Extract the [X, Y] coordinate from the center of the cell holding the provided text.  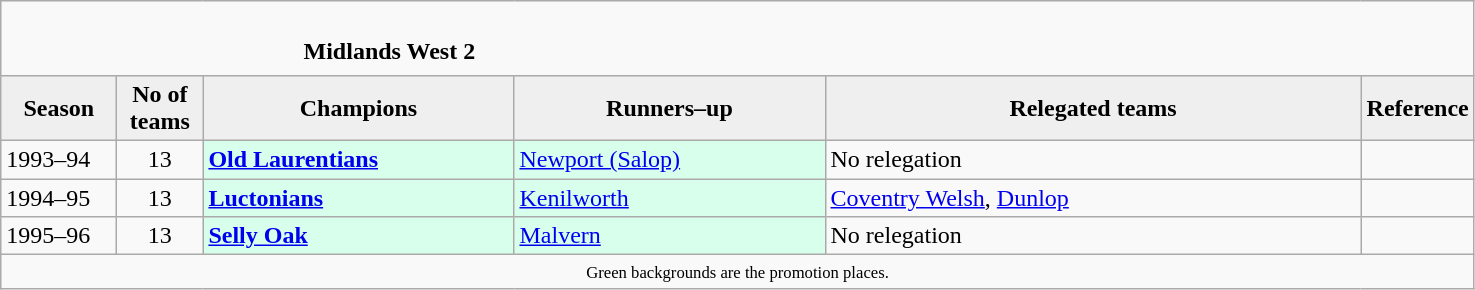
No of teams [160, 108]
Season [59, 108]
Runners–up [670, 108]
Green backgrounds are the promotion places. [738, 272]
Luctonians [358, 197]
1993–94 [59, 159]
Reference [1418, 108]
Selly Oak [358, 236]
Kenilworth [670, 197]
Old Laurentians [358, 159]
1994–95 [59, 197]
Relegated teams [1093, 108]
Newport (Salop) [670, 159]
Champions [358, 108]
Malvern [670, 236]
Coventry Welsh, Dunlop [1093, 197]
1995–96 [59, 236]
